Pinpoint the cell where the given text exists, returning its [X, Y] midpoint coordinate. 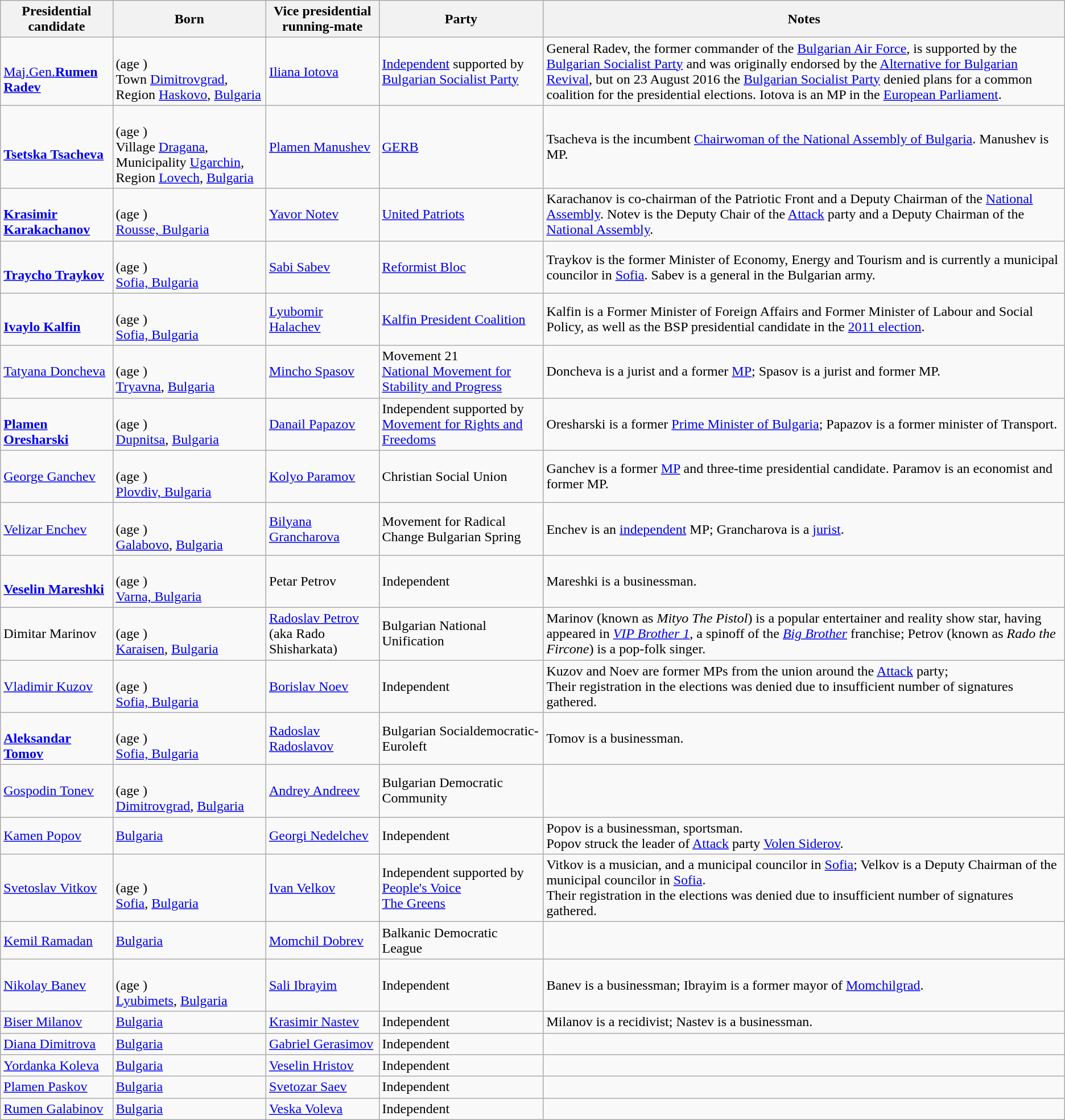
(age )Town Dimitrovgrad, Region Haskovo, Bulgaria [189, 72]
Yordanka Koleva [57, 1065]
Born [189, 19]
Georgi Nedelchev [322, 835]
Banev is a businessman; Ibrayim is a former mayor of Momchilgrad. [804, 985]
(age )Village Dragana, Municipality Ugarchin, Region Lovech, Bulgaria [189, 147]
(age )Dupnitsa, Bulgaria [189, 424]
Christian Social Union [461, 476]
Movement 21National Movement for Stability and Progress [461, 372]
Veska Voleva [322, 1109]
Bulgarian Democratic Community [461, 791]
Petar Petrov [322, 581]
Bulgarian Socialdemocratic-Euroleft [461, 739]
Veselin Mareshki [57, 581]
Nikolay Banev [57, 985]
Yavor Notev [322, 215]
Plamen Oresharski [57, 424]
Dimitar Marinov [57, 633]
Ganchev is a former MP and three-time presidential candidate. Paramov is an economist and former MP. [804, 476]
Plamen Manushev [322, 147]
Radoslav Petrov (aka Rado Shisharkata) [322, 633]
Tatyana Doncheva [57, 372]
Party [461, 19]
Svetozar Saev [322, 1087]
Sali Ibrayim [322, 985]
Tomov is a businessman. [804, 739]
George Ganchev [57, 476]
(age )Varna, Bulgaria [189, 581]
Rumen Galabinov [57, 1109]
Velizar Enchev [57, 529]
Tsetska Tsacheva [57, 147]
Tsacheva is the incumbent Chairwoman of the National Assembly of Bulgaria. Manushev is MP. [804, 147]
Presidential candidate [57, 19]
GERB [461, 147]
Notes [804, 19]
Diana Dimitrova [57, 1044]
Bulgarian National Unification [461, 633]
Veselin Hristov [322, 1065]
Plamen Paskov [57, 1087]
Bilyana Grancharova [322, 529]
(age )Galabovo, Bulgaria [189, 529]
Popov is a businessman, sportsman.Popov struck the leader of Attack party Volen Siderov. [804, 835]
Krasimir Karakachanov [57, 215]
Ivan Velkov [322, 888]
Radoslav Radoslavov [322, 739]
Mareshki is a businessman. [804, 581]
Kolyo Paramov [322, 476]
Movement for Radical Change Bulgarian Spring [461, 529]
Traycho Traykov [57, 267]
Kamen Popov [57, 835]
Reformist Bloc [461, 267]
Doncheva is a jurist and a former MP; Spasov is a jurist and former MP. [804, 372]
(age )Rousse, Bulgaria [189, 215]
Oresharski is a former Prime Minister of Bulgaria; Papazov is a former minister of Transport. [804, 424]
Biser Milanov [57, 1022]
(age )Tryavna, Bulgaria [189, 372]
Enchev is an independent MP; Grancharova is a jurist. [804, 529]
Aleksandar Tomov [57, 739]
Momchil Dobrev [322, 940]
Independent supported by People's VoiceThe Greens [461, 888]
Independent supported by Bulgarian Socialist Party [461, 72]
Balkanic Democratic League [461, 940]
Andrey Andreev [322, 791]
Vice presidential running-mate [322, 19]
Maj.Gen.Rumen Radev [57, 72]
Ivaylo Kalfin [57, 319]
Independent supported by Movement for Rights and Freedoms [461, 424]
Borislav Noev [322, 686]
Milanov is a recidivist; Nastev is a businessman. [804, 1022]
Danail Papazov [322, 424]
Gabriel Gerasimov [322, 1044]
Lyubomir Halachev [322, 319]
(age )Dimitrovgrad, Bulgaria [189, 791]
United Patriots [461, 215]
Krasimir Nastev [322, 1022]
Kalfin President Coalition [461, 319]
Iliana Iotova [322, 72]
(age )Plovdiv, Bulgaria [189, 476]
Kemil Ramadan [57, 940]
Vladimir Kuzov [57, 686]
(age )Lyubimets, Bulgaria [189, 985]
Svetoslav Vitkov [57, 888]
Mincho Spasov [322, 372]
Sabi Sabev [322, 267]
(age )Karaisen, Bulgaria [189, 633]
Gospodin Tonev [57, 791]
